Scan for the cell matching the given text and deliver its [X, Y] coordinate at center. 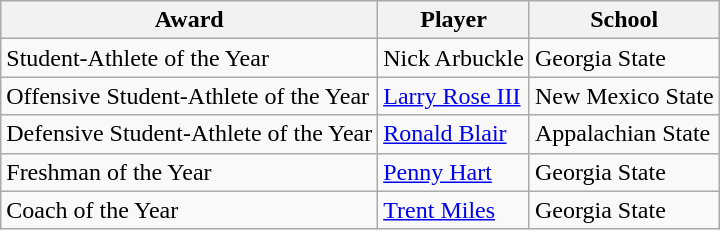
Coach of the Year [190, 210]
Defensive Student-Athlete of the Year [190, 134]
Larry Rose III [454, 96]
Player [454, 20]
Offensive Student-Athlete of the Year [190, 96]
New Mexico State [624, 96]
Appalachian State [624, 134]
Award [190, 20]
Freshman of the Year [190, 172]
Ronald Blair [454, 134]
School [624, 20]
Student-Athlete of the Year [190, 58]
Penny Hart [454, 172]
Nick Arbuckle [454, 58]
Trent Miles [454, 210]
